For the text-containing cell, return its midpoint in [x, y] coordinate format. 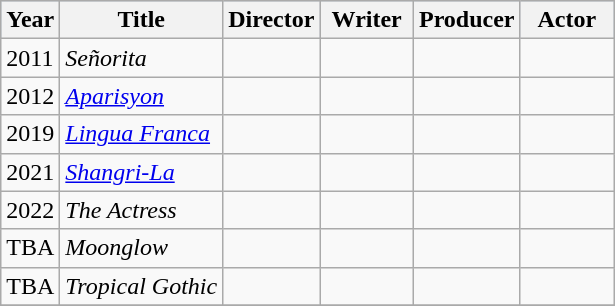
Moonglow [142, 248]
Tropical Gothic [142, 286]
The Actress [142, 210]
2019 [30, 134]
2021 [30, 172]
2012 [30, 96]
2011 [30, 58]
Aparisyon [142, 96]
Lingua Franca [142, 134]
Director [272, 20]
Señorita [142, 58]
Actor [567, 20]
2022 [30, 210]
Year [30, 20]
Shangri-La [142, 172]
Writer [367, 20]
Producer [466, 20]
Title [142, 20]
